Provide the (X, Y) coordinate of the cell's center where the given text is located.  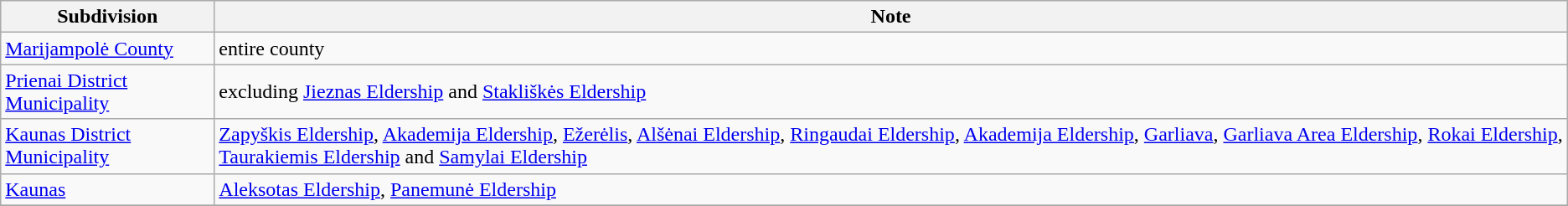
Aleksotas Eldership, Panemunė Eldership (891, 189)
Marijampolė County (107, 49)
excluding Jieznas Eldership and Stakliškės Eldership (891, 92)
Note (891, 17)
Prienai District Municipality (107, 92)
Kaunas District Municipality (107, 146)
entire county (891, 49)
Subdivision (107, 17)
Kaunas (107, 189)
